Output the (X, Y) coordinate of the center of the cell containing the given text.  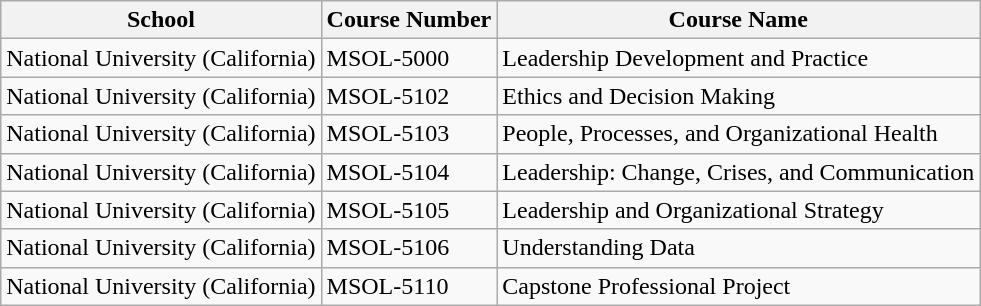
MSOL-5000 (409, 58)
Understanding Data (738, 248)
MSOL-5102 (409, 96)
School (161, 20)
MSOL-5103 (409, 134)
People, Processes, and Organizational Health (738, 134)
Course Name (738, 20)
Leadership and Organizational Strategy (738, 210)
MSOL-5105 (409, 210)
MSOL-5110 (409, 286)
Capstone Professional Project (738, 286)
Course Number (409, 20)
Ethics and Decision Making (738, 96)
MSOL-5106 (409, 248)
Leadership: Change, Crises, and Communication (738, 172)
MSOL-5104 (409, 172)
Leadership Development and Practice (738, 58)
